Detect which cell encompasses the target text, then output its (X, Y) center coordinate. 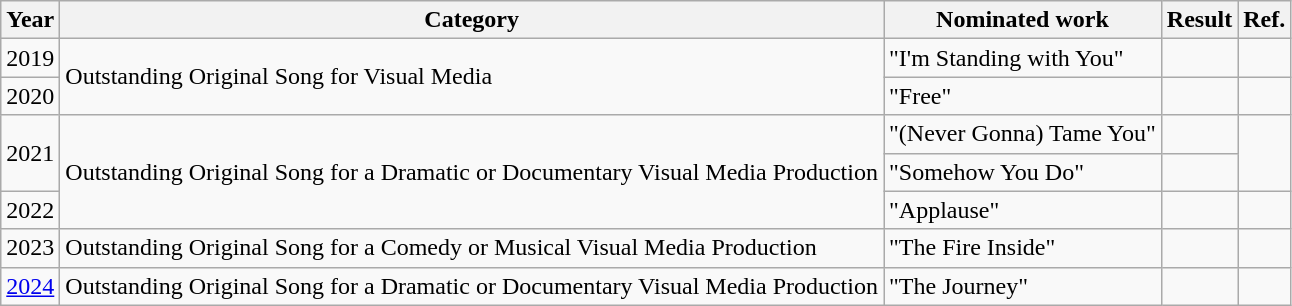
2023 (30, 248)
"The Journey" (1023, 286)
Ref. (1264, 20)
Result (1199, 20)
"Somehow You Do" (1023, 172)
Outstanding Original Song for a Comedy or Musical Visual Media Production (472, 248)
"I'm Standing with You" (1023, 58)
Category (472, 20)
2020 (30, 96)
2021 (30, 153)
"(Never Gonna) Tame You" (1023, 134)
Year (30, 20)
"Applause" (1023, 210)
2019 (30, 58)
Nominated work (1023, 20)
2024 (30, 286)
Outstanding Original Song for Visual Media (472, 77)
2022 (30, 210)
"Free" (1023, 96)
"The Fire Inside" (1023, 248)
